Detect which cell encompasses the target text, then output its (X, Y) center coordinate. 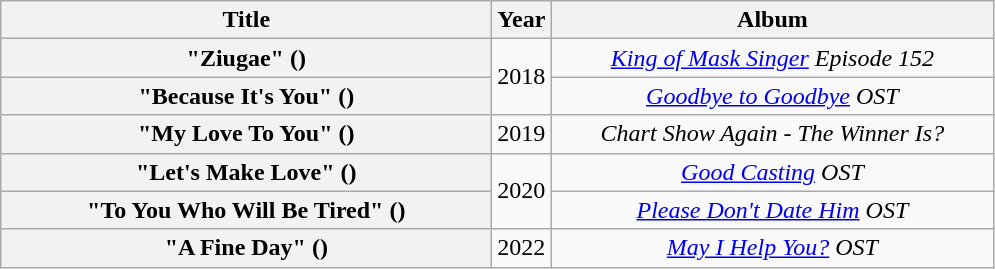
Title (246, 20)
Chart Show Again - The Winner Is? (772, 134)
2019 (522, 134)
May I Help You? OST (772, 248)
"Let's Make Love" () (246, 172)
"Ziugae" () (246, 58)
"A Fine Day" () (246, 248)
2018 (522, 77)
2022 (522, 248)
Good Casting OST (772, 172)
"To You Who Will Be Tired" () (246, 210)
Album (772, 20)
Year (522, 20)
"My Love To You" () (246, 134)
King of Mask Singer Episode 152 (772, 58)
"Because It's You" () (246, 96)
2020 (522, 191)
Please Don't Date Him OST (772, 210)
Goodbye to Goodbye OST (772, 96)
